Extract the (X, Y) coordinate from the center of the cell holding the provided text.  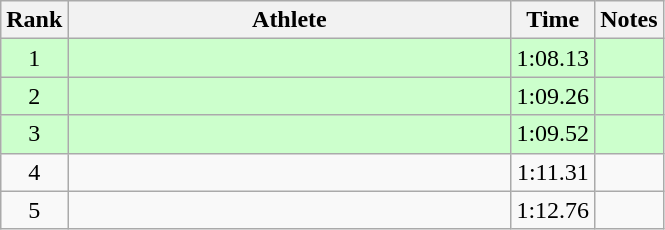
1:12.76 (553, 210)
1 (34, 58)
1:11.31 (553, 172)
Rank (34, 20)
1:08.13 (553, 58)
2 (34, 96)
1:09.26 (553, 96)
Notes (629, 20)
1:09.52 (553, 134)
4 (34, 172)
Time (553, 20)
Athlete (290, 20)
5 (34, 210)
3 (34, 134)
